Search for the cell housing the specified text and yield its [x, y] center coordinate. 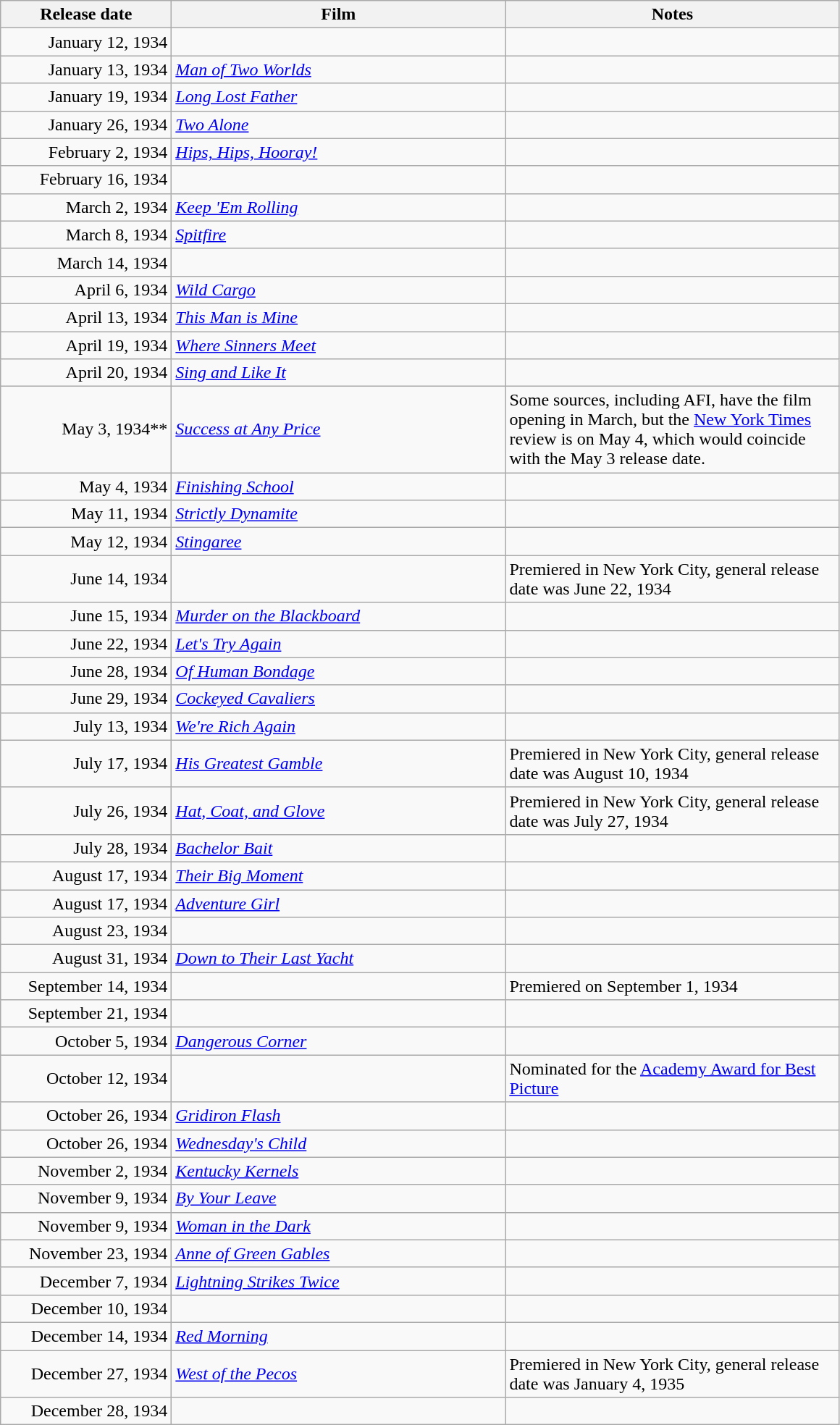
His Greatest Gamble [339, 763]
June 29, 1934 [86, 699]
Hips, Hips, Hooray! [339, 152]
Bachelor Bait [339, 848]
December 7, 1934 [86, 1281]
Red Morning [339, 1336]
September 21, 1934 [86, 1014]
Premiered in New York City, general release date was June 22, 1934 [672, 579]
Finishing School [339, 487]
July 17, 1934 [86, 763]
June 15, 1934 [86, 616]
Woman in the Dark [339, 1226]
Long Lost Father [339, 97]
Dangerous Corner [339, 1041]
Of Human Bondage [339, 671]
Their Big Moment [339, 875]
April 20, 1934 [86, 373]
West of the Pecos [339, 1373]
June 28, 1934 [86, 671]
May 4, 1934 [86, 487]
Sing and Like It [339, 373]
January 13, 1934 [86, 70]
Down to Their Last Yacht [339, 959]
May 12, 1934 [86, 542]
Success at Any Price [339, 430]
This Man is Mine [339, 317]
Man of Two Worlds [339, 70]
Let's Try Again [339, 644]
Spitfire [339, 235]
July 28, 1934 [86, 848]
Stingaree [339, 542]
July 26, 1934 [86, 811]
Murder on the Blackboard [339, 616]
March 8, 1934 [86, 235]
Wild Cargo [339, 290]
Anne of Green Gables [339, 1253]
December 27, 1934 [86, 1373]
Lightning Strikes Twice [339, 1281]
March 2, 1934 [86, 207]
August 31, 1934 [86, 959]
January 12, 1934 [86, 42]
Notes [672, 14]
Nominated for the Academy Award for Best Picture [672, 1079]
June 22, 1934 [86, 644]
January 26, 1934 [86, 125]
Film [339, 14]
Two Alone [339, 125]
By Your Leave [339, 1198]
April 6, 1934 [86, 290]
August 23, 1934 [86, 931]
February 2, 1934 [86, 152]
Keep 'Em Rolling [339, 207]
Strictly Dynamite [339, 514]
Hat, Coat, and Glove [339, 811]
Premiered in New York City, general release date was January 4, 1935 [672, 1373]
May 11, 1934 [86, 514]
We're Rich Again [339, 726]
Kentucky Kernels [339, 1171]
May 3, 1934** [86, 430]
April 19, 1934 [86, 345]
October 12, 1934 [86, 1079]
December 28, 1934 [86, 1411]
September 14, 1934 [86, 986]
Premiered in New York City, general release date was August 10, 1934 [672, 763]
February 16, 1934 [86, 180]
November 23, 1934 [86, 1253]
October 5, 1934 [86, 1041]
Premiered on September 1, 1934 [672, 986]
December 10, 1934 [86, 1308]
Release date [86, 14]
January 19, 1934 [86, 97]
Cockeyed Cavaliers [339, 699]
April 13, 1934 [86, 317]
November 2, 1934 [86, 1171]
Gridiron Flash [339, 1116]
Premiered in New York City, general release date was July 27, 1934 [672, 811]
December 14, 1934 [86, 1336]
Where Sinners Meet [339, 345]
Adventure Girl [339, 903]
July 13, 1934 [86, 726]
March 14, 1934 [86, 262]
Wednesday's Child [339, 1143]
June 14, 1934 [86, 579]
